Return the [x, y] coordinate for the center point of the cell that contains the specified text.  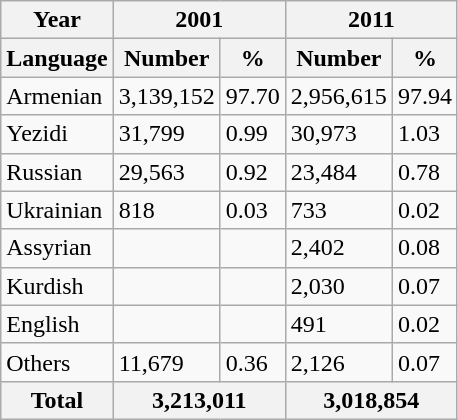
2011 [371, 20]
Kurdish [57, 286]
Yezidi [57, 134]
2,956,615 [338, 96]
2,402 [338, 248]
0.08 [424, 248]
Year [57, 20]
818 [166, 210]
3,213,011 [199, 400]
Assyrian [57, 248]
Language [57, 58]
1.03 [424, 134]
0.92 [252, 172]
733 [338, 210]
English [57, 324]
Russian [57, 172]
2,126 [338, 362]
31,799 [166, 134]
Ukrainian [57, 210]
29,563 [166, 172]
97.94 [424, 96]
0.78 [424, 172]
23,484 [338, 172]
0.99 [252, 134]
0.36 [252, 362]
Others [57, 362]
3,018,854 [371, 400]
2,030 [338, 286]
3,139,152 [166, 96]
491 [338, 324]
0.03 [252, 210]
2001 [199, 20]
Total [57, 400]
Armenian [57, 96]
97.70 [252, 96]
11,679 [166, 362]
30,973 [338, 134]
